Return the [X, Y] coordinate for the center point of the cell that contains the specified text.  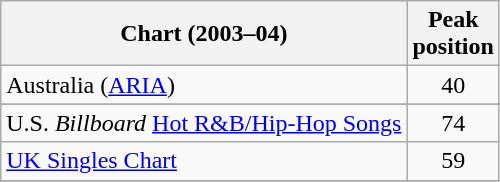
40 [453, 85]
Chart (2003–04) [204, 34]
74 [453, 123]
59 [453, 161]
U.S. Billboard Hot R&B/Hip-Hop Songs [204, 123]
Australia (ARIA) [204, 85]
Peakposition [453, 34]
UK Singles Chart [204, 161]
